Return the [X, Y] coordinate for the center point of the cell that contains the specified text.  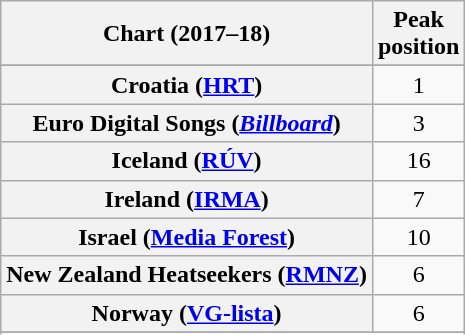
7 [418, 199]
3 [418, 123]
Israel (Media Forest) [187, 237]
New Zealand Heatseekers (RMNZ) [187, 275]
Euro Digital Songs (Billboard) [187, 123]
10 [418, 237]
Ireland (IRMA) [187, 199]
1 [418, 85]
Peakposition [418, 34]
Norway (VG-lista) [187, 313]
Iceland (RÚV) [187, 161]
16 [418, 161]
Croatia (HRT) [187, 85]
Chart (2017–18) [187, 34]
